Identify which cell holds the provided text, then report its [x, y] central coordinate. 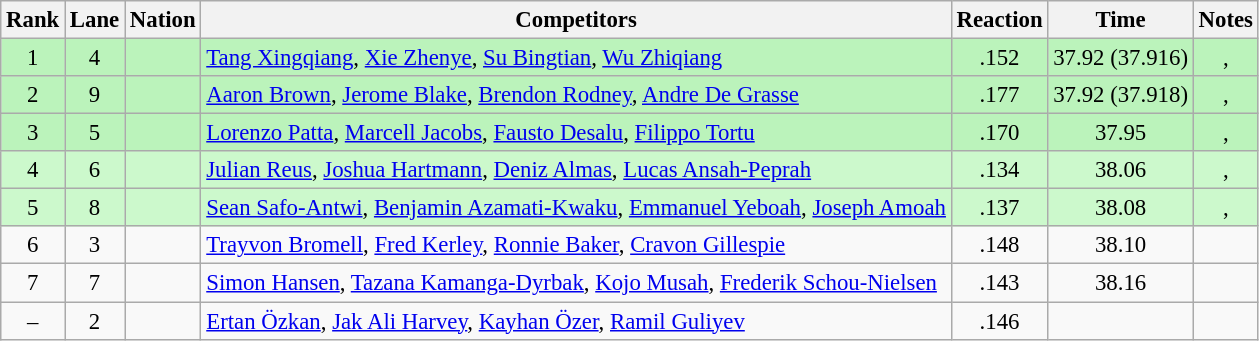
Lane [95, 20]
Ertan Özkan, Jak Ali Harvey, Kayhan Özer, Ramil Guliyev [576, 321]
Simon Hansen, Tazana Kamanga-Dyrbak, Kojo Musah, Frederik Schou-Nielsen [576, 283]
Notes [1226, 20]
9 [95, 95]
Trayvon Bromell, Fred Kerley, Ronnie Baker, Cravon Gillespie [576, 245]
Julian Reus, Joshua Hartmann, Deniz Almas, Lucas Ansah-Peprah [576, 170]
Nation [163, 20]
.152 [1000, 58]
– [33, 321]
8 [95, 208]
Competitors [576, 20]
Time [1120, 20]
Reaction [1000, 20]
Tang Xingqiang, Xie Zhenye, Su Bingtian, Wu Zhiqiang [576, 58]
38.10 [1120, 245]
1 [33, 58]
Aaron Brown, Jerome Blake, Brendon Rodney, Andre De Grasse [576, 95]
Rank [33, 20]
.177 [1000, 95]
38.06 [1120, 170]
37.92 (37.916) [1120, 58]
Lorenzo Patta, Marcell Jacobs, Fausto Desalu, Filippo Tortu [576, 133]
.134 [1000, 170]
Sean Safo-Antwi, Benjamin Azamati-Kwaku, Emmanuel Yeboah, Joseph Amoah [576, 208]
38.16 [1120, 283]
.137 [1000, 208]
.146 [1000, 321]
.143 [1000, 283]
37.95 [1120, 133]
37.92 (37.918) [1120, 95]
.148 [1000, 245]
.170 [1000, 133]
38.08 [1120, 208]
